For the text-containing cell, return its midpoint in [x, y] coordinate format. 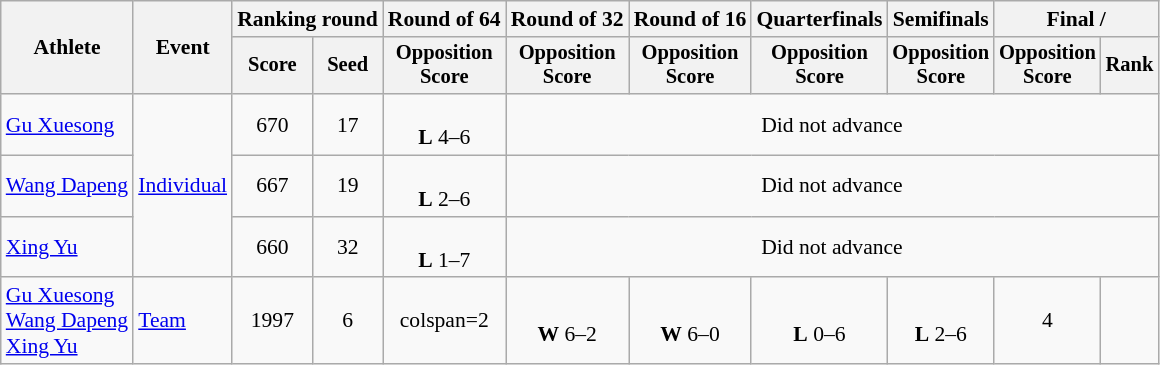
W 6–0 [690, 322]
Semifinals [940, 19]
660 [272, 248]
Round of 32 [568, 19]
670 [272, 124]
Gu Xuesong [67, 124]
colspan=2 [444, 322]
Rank [1130, 66]
Wang Dapeng [67, 186]
L 0–6 [819, 322]
Xing Yu [67, 248]
Round of 16 [690, 19]
Final / [1076, 19]
Seed [348, 66]
Individual [182, 186]
Ranking round [308, 19]
L 4–6 [444, 124]
Gu XuesongWang DapengXing Yu [67, 322]
Round of 64 [444, 19]
Quarterfinals [819, 19]
6 [348, 322]
Athlete [67, 48]
32 [348, 248]
667 [272, 186]
Team [182, 322]
Event [182, 48]
L 1–7 [444, 248]
W 6–2 [568, 322]
Score [272, 66]
4 [1048, 322]
1997 [272, 322]
19 [348, 186]
17 [348, 124]
